Find where the given text appears and provide that cell's center as (X, Y) coordinate. 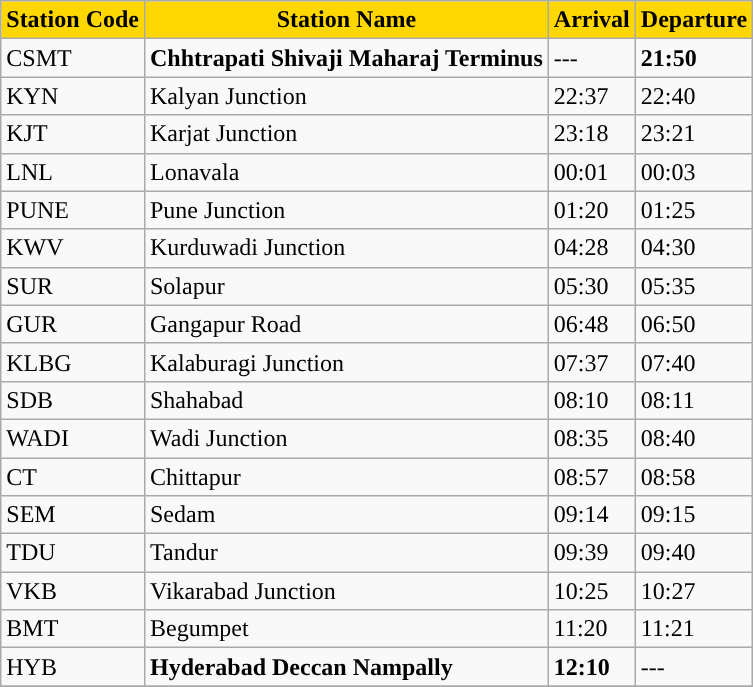
23:18 (592, 134)
SEM (73, 515)
09:15 (694, 515)
22:40 (694, 96)
VKB (73, 591)
KYN (73, 96)
Arrival (592, 20)
04:28 (592, 248)
09:40 (694, 553)
10:25 (592, 591)
06:48 (592, 324)
WADI (73, 438)
Chittapur (346, 477)
TDU (73, 553)
12:10 (592, 667)
Lonavala (346, 172)
07:37 (592, 362)
Kalyan Junction (346, 96)
SDB (73, 400)
08:35 (592, 438)
Begumpet (346, 629)
Station Name (346, 20)
01:20 (592, 210)
23:21 (694, 134)
HYB (73, 667)
SUR (73, 286)
Kurduwadi Junction (346, 248)
11:21 (694, 629)
09:39 (592, 553)
PUNE (73, 210)
CSMT (73, 58)
00:01 (592, 172)
05:30 (592, 286)
00:03 (694, 172)
Karjat Junction (346, 134)
04:30 (694, 248)
08:58 (694, 477)
22:37 (592, 96)
21:50 (694, 58)
Departure (694, 20)
KJT (73, 134)
10:27 (694, 591)
Kalaburagi Junction (346, 362)
07:40 (694, 362)
08:11 (694, 400)
08:10 (592, 400)
Wadi Junction (346, 438)
Station Code (73, 20)
CT (73, 477)
Chhtrapati Shivaji Maharaj Terminus (346, 58)
11:20 (592, 629)
Solapur (346, 286)
BMT (73, 629)
KLBG (73, 362)
Hyderabad Deccan Nampally (346, 667)
09:14 (592, 515)
08:40 (694, 438)
Sedam (346, 515)
GUR (73, 324)
Vikarabad Junction (346, 591)
Gangapur Road (346, 324)
06:50 (694, 324)
05:35 (694, 286)
KWV (73, 248)
Shahabad (346, 400)
01:25 (694, 210)
LNL (73, 172)
08:57 (592, 477)
Tandur (346, 553)
Pune Junction (346, 210)
